Provide the [X, Y] coordinate of the cell's center where the given text is located.  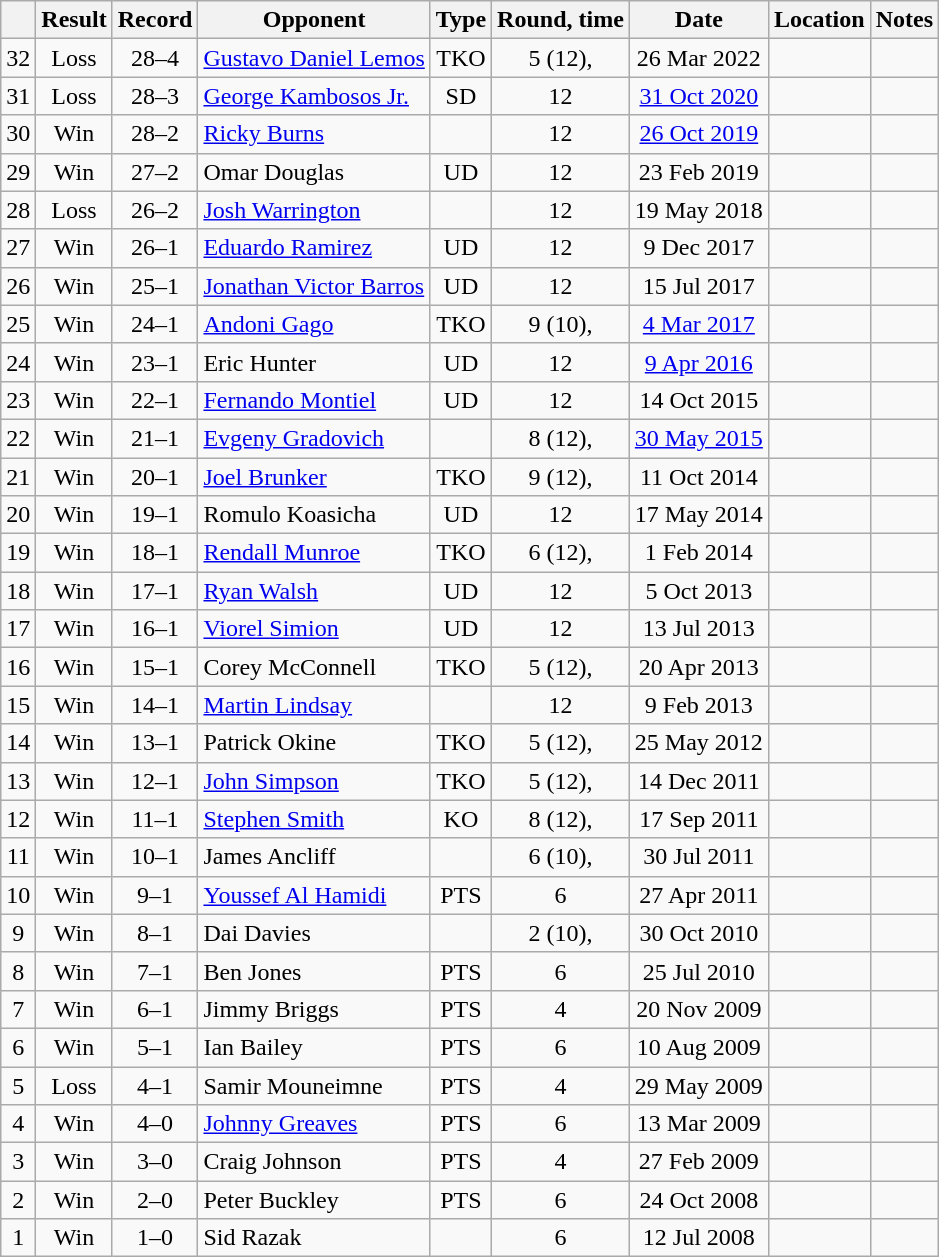
25 Jul 2010 [698, 971]
Dai Davies [314, 933]
11–1 [155, 819]
Ryan Walsh [314, 591]
21 [18, 477]
2 [18, 1200]
25 May 2012 [698, 743]
20 Nov 2009 [698, 1009]
13 Jul 2013 [698, 629]
6 (12), [561, 553]
20–1 [155, 477]
23 Feb 2019 [698, 172]
Viorel Simion [314, 629]
Notes [904, 20]
Martin Lindsay [314, 705]
Sid Razak [314, 1238]
26–1 [155, 248]
28–2 [155, 134]
30 May 2015 [698, 438]
26 Oct 2019 [698, 134]
15–1 [155, 667]
17 [18, 629]
19 [18, 553]
9 (12), [561, 477]
28 [18, 210]
27–2 [155, 172]
15 [18, 705]
7–1 [155, 971]
9 Apr 2016 [698, 362]
Samir Mouneimne [314, 1085]
26 [18, 286]
3–0 [155, 1162]
14 [18, 743]
10 [18, 895]
Ian Bailey [314, 1047]
11 [18, 857]
9 Dec 2017 [698, 248]
2–0 [155, 1200]
28–4 [155, 58]
Omar Douglas [314, 172]
6 (10), [561, 857]
George Kambosos Jr. [314, 96]
Corey McConnell [314, 667]
Location [819, 20]
27 Feb 2009 [698, 1162]
20 [18, 515]
Opponent [314, 20]
27 Apr 2011 [698, 895]
17 May 2014 [698, 515]
5–1 [155, 1047]
Ben Jones [314, 971]
3 [18, 1162]
4–1 [155, 1085]
Record [155, 20]
8–1 [155, 933]
24–1 [155, 324]
SD [460, 96]
19 May 2018 [698, 210]
22 [18, 438]
Romulo Koasicha [314, 515]
4 Mar 2017 [698, 324]
1–0 [155, 1238]
18 [18, 591]
31 [18, 96]
16–1 [155, 629]
Eric Hunter [314, 362]
James Ancliff [314, 857]
25 [18, 324]
John Simpson [314, 781]
Round, time [561, 20]
17–1 [155, 591]
11 Oct 2014 [698, 477]
Result [74, 20]
13 [18, 781]
Josh Warrington [314, 210]
Johnny Greaves [314, 1124]
19–1 [155, 515]
5 [18, 1085]
6–1 [155, 1009]
8 [18, 971]
10 Aug 2009 [698, 1047]
KO [460, 819]
16 [18, 667]
Stephen Smith [314, 819]
4–0 [155, 1124]
32 [18, 58]
Rendall Munroe [314, 553]
Eduardo Ramirez [314, 248]
30 [18, 134]
Youssef Al Hamidi [314, 895]
9–1 [155, 895]
22–1 [155, 400]
30 Jul 2011 [698, 857]
18–1 [155, 553]
14 Dec 2011 [698, 781]
2 (10), [561, 933]
29 May 2009 [698, 1085]
30 Oct 2010 [698, 933]
Jonathan Victor Barros [314, 286]
5 Oct 2013 [698, 591]
1 Feb 2014 [698, 553]
21–1 [155, 438]
24 [18, 362]
25–1 [155, 286]
20 Apr 2013 [698, 667]
Ricky Burns [314, 134]
10–1 [155, 857]
Evgeny Gradovich [314, 438]
Jimmy Briggs [314, 1009]
26–2 [155, 210]
Gustavo Daniel Lemos [314, 58]
15 Jul 2017 [698, 286]
12 Jul 2008 [698, 1238]
Joel Brunker [314, 477]
29 [18, 172]
9 Feb 2013 [698, 705]
Patrick Okine [314, 743]
Fernando Montiel [314, 400]
26 Mar 2022 [698, 58]
23 [18, 400]
Type [460, 20]
Andoni Gago [314, 324]
13 Mar 2009 [698, 1124]
9 (10), [561, 324]
7 [18, 1009]
Peter Buckley [314, 1200]
13–1 [155, 743]
9 [18, 933]
14 Oct 2015 [698, 400]
Craig Johnson [314, 1162]
17 Sep 2011 [698, 819]
23–1 [155, 362]
14–1 [155, 705]
27 [18, 248]
24 Oct 2008 [698, 1200]
31 Oct 2020 [698, 96]
12–1 [155, 781]
1 [18, 1238]
28–3 [155, 96]
Date [698, 20]
